Return the [x, y] coordinate for the center point of the cell that contains the specified text.  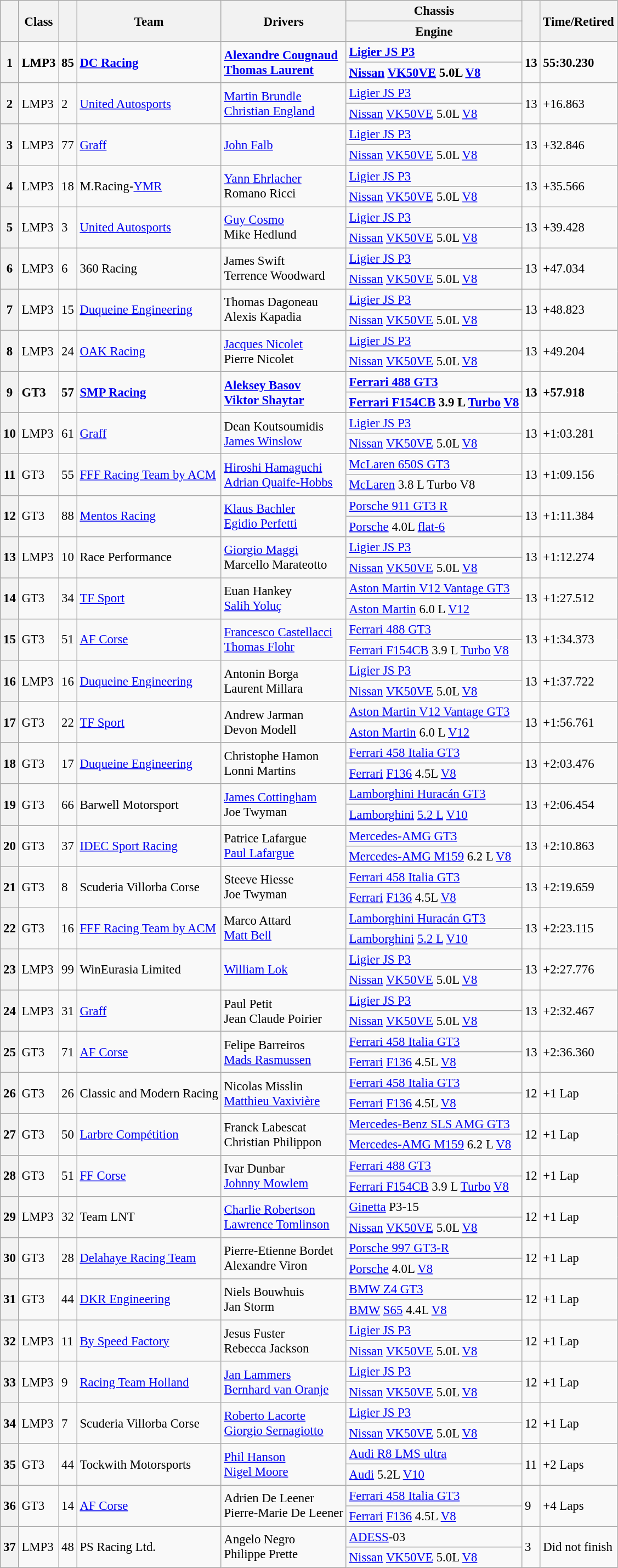
Team LNT [149, 1216]
Charlie Robertson Lawrence Tomlinson [284, 1216]
Roberto Lacorte Giorgio Sernagiotto [284, 1423]
OAK Racing [149, 351]
+1:12.274 [579, 557]
Francesco Castellacci Thomas Flohr [284, 639]
88 [68, 516]
Nicolas Misslin Matthieu Vaxivière [284, 1094]
48 [68, 1547]
20 [10, 846]
Paul Petit Jean Claude Poirier [284, 1010]
+16.863 [579, 103]
Porsche 4.0L V8 [434, 1269]
Engine [434, 32]
36 [10, 1506]
M.Racing-YMR [149, 186]
Audi R8 LMS ultra [434, 1454]
85 [68, 63]
25 [10, 1052]
Yann Ehrlacher Romano Ricci [284, 186]
DKR Engineering [149, 1300]
99 [68, 970]
Angelo Negro Philippe Prette [284, 1547]
Tockwith Motorsports [149, 1464]
+1:03.281 [579, 433]
Mentos Racing [149, 516]
+48.823 [579, 309]
Martin Brundle Christian England [284, 103]
Race Performance [149, 557]
+2:32.467 [579, 1010]
Thomas Dagoneau Alexis Kapadia [284, 309]
57 [68, 393]
Porsche 4.0L flat-6 [434, 527]
+2:06.454 [579, 805]
Audi 5.2L V10 [434, 1475]
+2 Laps [579, 1464]
+1:37.722 [579, 681]
Racing Team Holland [149, 1382]
+35.566 [579, 186]
Larbre Compétition [149, 1134]
Drivers [284, 21]
FF Corse [149, 1176]
James Swift Terrence Woodward [284, 269]
Felipe Barreiros Mads Rasmussen [284, 1052]
ADESS-03 [434, 1537]
+2:23.115 [579, 928]
55:30.230 [579, 63]
Patrice Lafargue Paul Lafargue [284, 846]
Delahaye Racing Team [149, 1258]
55 [68, 475]
71 [68, 1052]
Ginetta P3-15 [434, 1207]
Class [38, 21]
Klaus Bachler Egidio Perfetti [284, 516]
+2:27.776 [579, 970]
27 [10, 1134]
+2:03.476 [579, 763]
+32.846 [579, 145]
+2:19.659 [579, 887]
Marco Attard Matt Bell [284, 928]
+1:09.156 [579, 475]
Niels Bouwhuis Jan Storm [284, 1300]
30 [10, 1258]
21 [10, 887]
Guy Cosmo Mike Hedlund [284, 227]
5 [10, 227]
+57.918 [579, 393]
William Lok [284, 970]
Pierre-Etienne Bordet Alexandre Viron [284, 1258]
Steeve Hiesse Joe Twyman [284, 887]
Jan Lammers Bernhard van Oranje [284, 1382]
Phil Hanson Nigel Moore [284, 1464]
Euan Hankey Salih Yoluç [284, 599]
Giorgio Maggi Marcello Marateotto [284, 557]
PS Racing Ltd. [149, 1547]
360 Racing [149, 269]
4 [10, 186]
Antonin Borga Laurent Millara [284, 681]
McLaren 650S GT3 [434, 465]
Andrew Jarman Devon Modell [284, 722]
IDEC Sport Racing [149, 846]
Mercedes-AMG GT3 [434, 836]
35 [10, 1464]
Hiroshi Hamaguchi Adrian Quaife-Hobbs [284, 475]
19 [10, 805]
Classic and Modern Racing [149, 1094]
+1:27.512 [579, 599]
Dean Koutsoumidis James Winslow [284, 433]
29 [10, 1216]
BMW Z4 GT3 [434, 1289]
+1:34.373 [579, 639]
Adrien De Leener Pierre-Marie De Leener [284, 1506]
+4 Laps [579, 1506]
+1:56.761 [579, 722]
+2:36.360 [579, 1052]
DC Racing [149, 63]
1 [10, 63]
McLaren 3.8 L Turbo V8 [434, 485]
Porsche 997 GT3-R [434, 1248]
Alexandre Cougnaud Thomas Laurent [284, 63]
+1:11.384 [579, 516]
Jesus Fuster Rebecca Jackson [284, 1340]
23 [10, 970]
BMW S65 4.4L V8 [434, 1310]
Ivar Dunbar Johnny Mowlem [284, 1176]
50 [68, 1134]
Jacques Nicolet Pierre Nicolet [284, 351]
Mercedes-Benz SLS AMG GT3 [434, 1124]
+47.034 [579, 269]
Chassis [434, 11]
+49.204 [579, 351]
Porsche 911 GT3 R [434, 506]
Barwell Motorsport [149, 805]
77 [68, 145]
Did not finish [579, 1547]
+2:10.863 [579, 846]
Team [149, 21]
61 [68, 433]
WinEurasia Limited [149, 970]
+39.428 [579, 227]
SMP Racing [149, 393]
Time/Retired [579, 21]
66 [68, 805]
James Cottingham Joe Twyman [284, 805]
Aleksey Basov Viktor Shaytar [284, 393]
Franck Labescat Christian Philippon [284, 1134]
33 [10, 1382]
John Falb [284, 145]
Christophe Hamon Lonni Martins [284, 763]
By Speed Factory [149, 1340]
